Identify which cell holds the provided text, then report its (x, y) central coordinate. 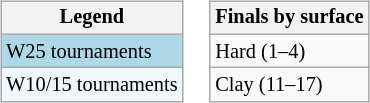
Clay (11–17) (289, 85)
W10/15 tournaments (92, 85)
Finals by surface (289, 18)
Legend (92, 18)
W25 tournaments (92, 51)
Hard (1–4) (289, 51)
